Return the [X, Y] coordinate for the center point of the cell that contains the specified text.  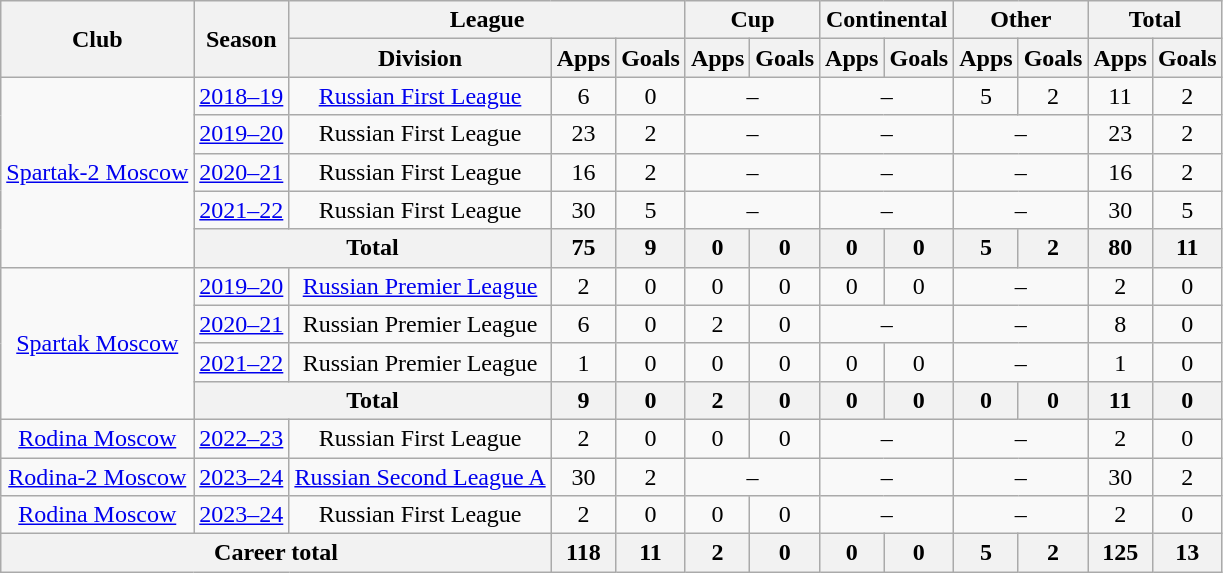
125 [1120, 553]
Cup [752, 20]
2018–19 [242, 96]
Career total [276, 553]
75 [583, 248]
Spartak-2 Moscow [98, 172]
Season [242, 39]
2022–23 [242, 438]
Other [1021, 20]
8 [1120, 324]
Russian Second League A [420, 477]
80 [1120, 248]
League [488, 20]
Rodina-2 Moscow [98, 477]
Continental [887, 20]
Spartak Moscow [98, 343]
Division [420, 58]
13 [1187, 553]
118 [583, 553]
Club [98, 39]
